Detect which cell encompasses the target text, then output its [X, Y] center coordinate. 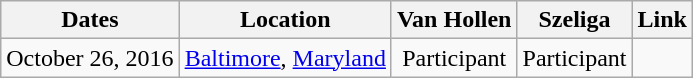
Dates [90, 20]
October 26, 2016 [90, 58]
Szeliga [574, 20]
Van Hollen [454, 20]
Baltimore, Maryland [285, 58]
Link [662, 20]
Location [285, 20]
